For the text-containing cell, return its midpoint in (X, Y) coordinate format. 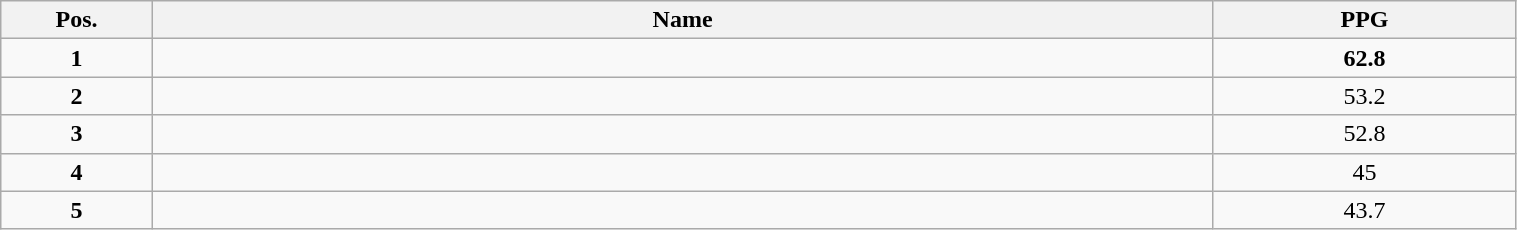
4 (77, 172)
PPG (1364, 20)
43.7 (1364, 210)
1 (77, 58)
Name (682, 20)
53.2 (1364, 96)
45 (1364, 172)
52.8 (1364, 134)
62.8 (1364, 58)
5 (77, 210)
3 (77, 134)
2 (77, 96)
Pos. (77, 20)
